Identify which cell holds the provided text, then report its (X, Y) central coordinate. 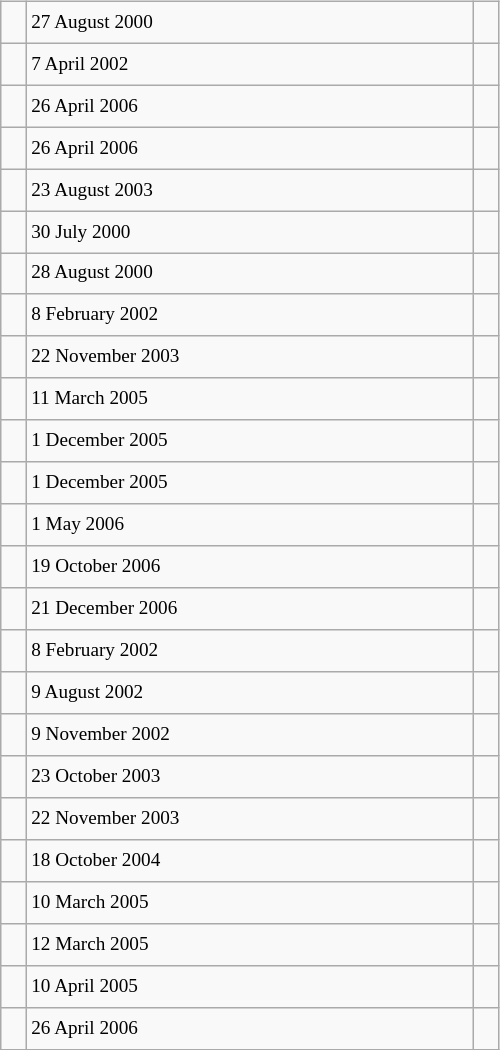
28 August 2000 (250, 274)
21 December 2006 (250, 609)
10 March 2005 (250, 902)
12 March 2005 (250, 944)
30 July 2000 (250, 232)
9 August 2002 (250, 693)
23 August 2003 (250, 190)
10 April 2005 (250, 986)
1 May 2006 (250, 525)
11 March 2005 (250, 399)
19 October 2006 (250, 567)
23 October 2003 (250, 777)
7 April 2002 (250, 64)
27 August 2000 (250, 22)
18 October 2004 (250, 861)
9 November 2002 (250, 735)
